Provide the [X, Y] coordinate of the cell's center where the given text is located.  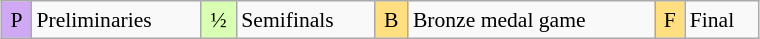
P [17, 20]
½ [219, 20]
Preliminaries [116, 20]
F [670, 20]
Semifinals [305, 20]
Final [722, 20]
B [392, 20]
Bronze medal game [532, 20]
